For the text-containing cell, return its midpoint in [x, y] coordinate format. 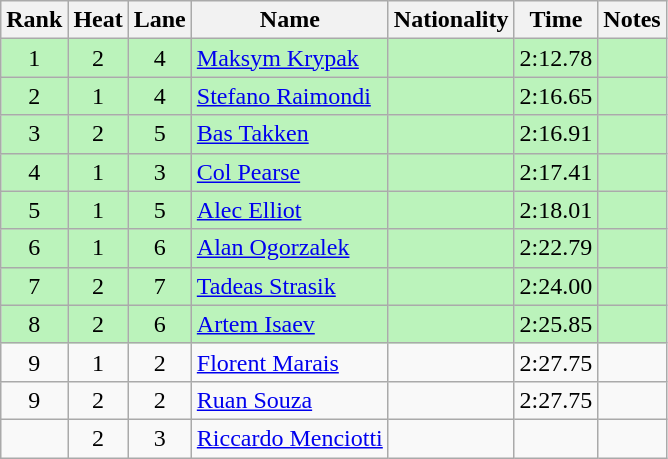
Lane [160, 20]
2:25.85 [556, 324]
Alec Elliot [290, 210]
Time [556, 20]
Rank [34, 20]
2:16.91 [556, 134]
2:12.78 [556, 58]
Stefano Raimondi [290, 96]
2:18.01 [556, 210]
Name [290, 20]
Maksym Krypak [290, 58]
2:16.65 [556, 96]
Ruan Souza [290, 400]
2:22.79 [556, 248]
Artem Isaev [290, 324]
2:24.00 [556, 286]
Riccardo Menciotti [290, 438]
Col Pearse [290, 172]
Florent Marais [290, 362]
Notes [632, 20]
Heat [98, 20]
Nationality [451, 20]
Tadeas Strasik [290, 286]
Alan Ogorzalek [290, 248]
8 [34, 324]
Bas Takken [290, 134]
2:17.41 [556, 172]
